Extract the (x, y) coordinate from the center of the cell holding the provided text.  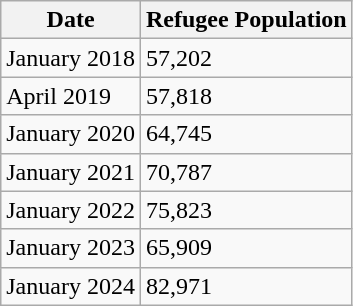
64,745 (246, 134)
57,202 (246, 58)
April 2019 (71, 96)
January 2021 (71, 172)
Date (71, 20)
65,909 (246, 248)
82,971 (246, 286)
Refugee Population (246, 20)
January 2022 (71, 210)
75,823 (246, 210)
January 2023 (71, 248)
January 2020 (71, 134)
57,818 (246, 96)
January 2024 (71, 286)
70,787 (246, 172)
January 2018 (71, 58)
